Identify which cell holds the provided text, then report its [x, y] central coordinate. 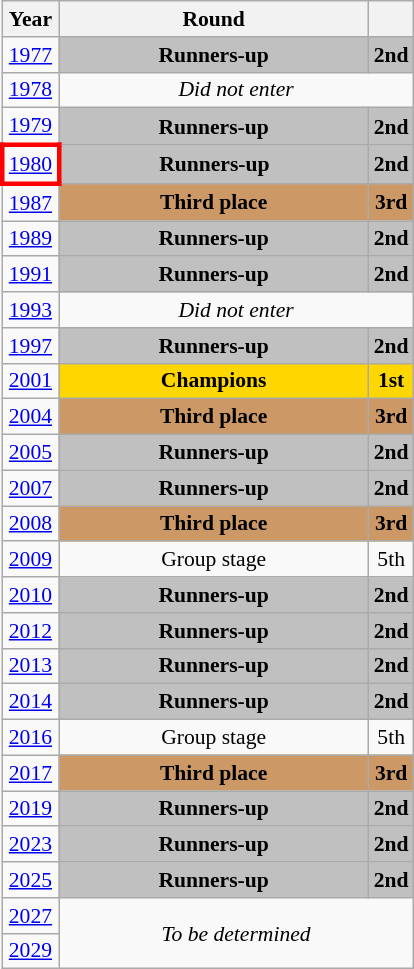
Round [214, 19]
2012 [30, 631]
Champions [214, 381]
2001 [30, 381]
2008 [30, 524]
2029 [30, 951]
2013 [30, 666]
1991 [30, 275]
2007 [30, 488]
1987 [30, 202]
1993 [30, 310]
1st [392, 381]
1977 [30, 55]
2010 [30, 595]
1989 [30, 239]
2017 [30, 773]
To be determined [236, 934]
2009 [30, 560]
2004 [30, 417]
2019 [30, 809]
2027 [30, 916]
2023 [30, 845]
1979 [30, 126]
1978 [30, 90]
2014 [30, 702]
2005 [30, 453]
1997 [30, 346]
2016 [30, 738]
Year [30, 19]
1980 [30, 164]
2025 [30, 880]
